Provide the (X, Y) coordinate of the cell's center where the given text is located.  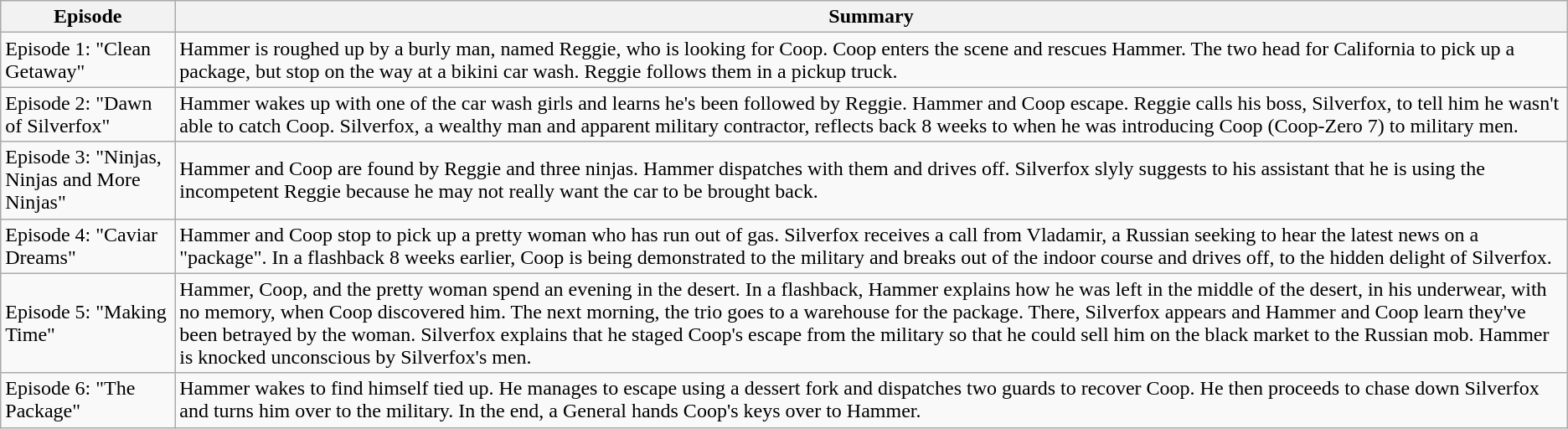
Episode (88, 17)
Episode 2: "Dawn of Silverfox" (88, 114)
Episode 6: "The Package" (88, 401)
Episode 5: "Making Time" (88, 323)
Episode 4: "Caviar Dreams" (88, 246)
Episode 3: "Ninjas, Ninjas and More Ninjas" (88, 180)
Episode 1: "Clean Getaway" (88, 60)
Summary (871, 17)
